Return the [X, Y] coordinate for the center point of the cell that contains the specified text.  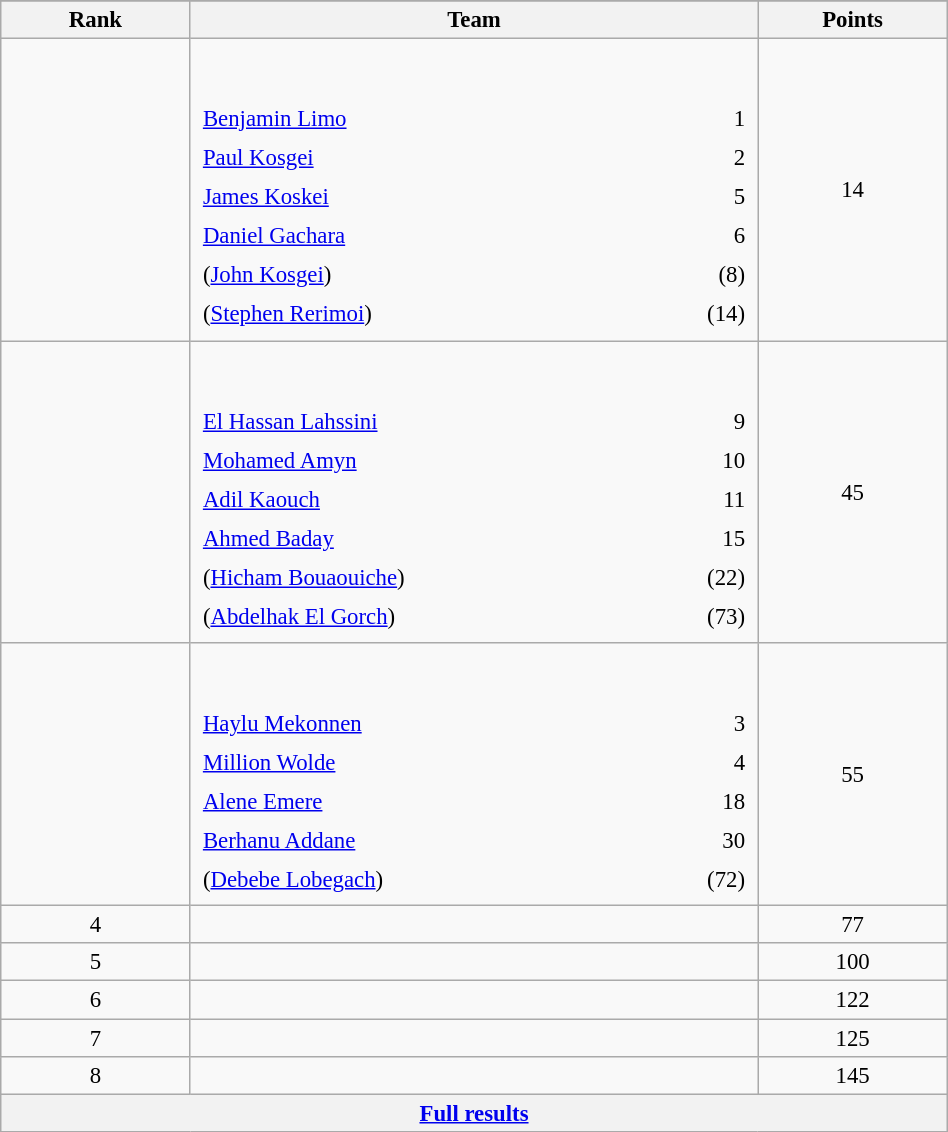
8 [96, 1075]
2 [692, 158]
77 [852, 925]
El Hassan Lahssini 9 Mohamed Amyn 10 Adil Kaouch 11 Ahmed Baday 15 (Hicham Bouaouiche) (22) (Abdelhak El Gorch) (73) [474, 492]
(Debebe Lobegach) [418, 880]
(72) [694, 880]
Full results [474, 1113]
55 [852, 774]
145 [852, 1075]
Points [852, 20]
9 [700, 421]
30 [694, 840]
Million Wolde [418, 762]
18 [694, 801]
James Koskei [415, 197]
(8) [692, 275]
3 [694, 723]
(14) [692, 314]
11 [700, 499]
(22) [700, 577]
122 [852, 1000]
1 [692, 119]
Haylu Mekonnen 3 Million Wolde 4 Alene Emere 18 Berhanu Addane 30 (Debebe Lobegach) (72) [474, 774]
Ahmed Baday [422, 538]
Benjamin Limo [415, 119]
125 [852, 1038]
(Hicham Bouaouiche) [422, 577]
Rank [96, 20]
(Stephen Rerimoi) [415, 314]
Benjamin Limo 1 Paul Kosgei 2 James Koskei 5 Daniel Gachara 6 (John Kosgei) (8) (Stephen Rerimoi) (14) [474, 190]
Team [474, 20]
(John Kosgei) [415, 275]
7 [96, 1038]
14 [852, 190]
Haylu Mekonnen [418, 723]
100 [852, 963]
Daniel Gachara [415, 236]
(Abdelhak El Gorch) [422, 616]
Paul Kosgei [415, 158]
15 [700, 538]
Mohamed Amyn [422, 460]
10 [700, 460]
45 [852, 492]
Alene Emere [418, 801]
El Hassan Lahssini [422, 421]
Adil Kaouch [422, 499]
(73) [700, 616]
Berhanu Addane [418, 840]
